Provide the [X, Y] coordinate of the cell's center where the given text is located.  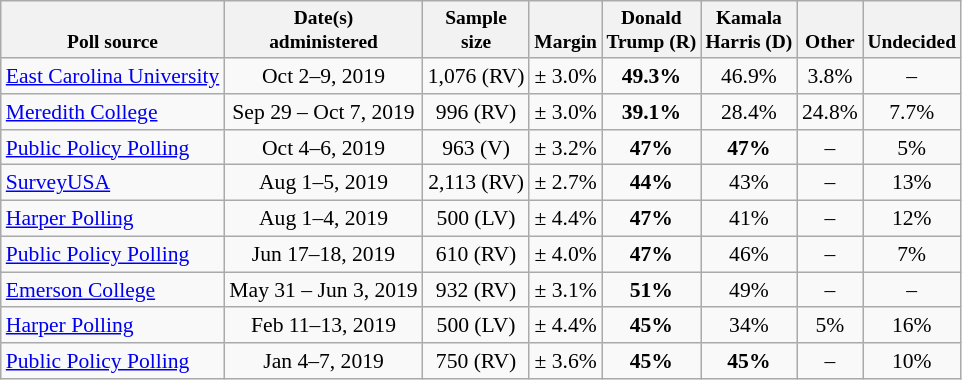
996 (RV) [476, 112]
Undecided [912, 30]
Date(s)administered [323, 30]
44% [652, 183]
DonaldTrump (R) [652, 30]
Jun 17–18, 2019 [323, 254]
41% [749, 219]
610 (RV) [476, 254]
7.7% [912, 112]
± 3.1% [565, 290]
750 (RV) [476, 361]
Oct 2–9, 2019 [323, 76]
Jan 4–7, 2019 [323, 361]
13% [912, 183]
2,113 (RV) [476, 183]
932 (RV) [476, 290]
963 (V) [476, 148]
May 31 – Jun 3, 2019 [323, 290]
Aug 1–5, 2019 [323, 183]
49.3% [652, 76]
± 3.2% [565, 148]
34% [749, 326]
7% [912, 254]
± 2.7% [565, 183]
10% [912, 361]
Sep 29 – Oct 7, 2019 [323, 112]
46.9% [749, 76]
24.8% [830, 112]
Aug 1–4, 2019 [323, 219]
Samplesize [476, 30]
Oct 4–6, 2019 [323, 148]
1,076 (RV) [476, 76]
± 3.6% [565, 361]
49% [749, 290]
± 4.0% [565, 254]
Margin [565, 30]
46% [749, 254]
SurveyUSA [113, 183]
12% [912, 219]
Emerson College [113, 290]
43% [749, 183]
Poll source [113, 30]
3.8% [830, 76]
51% [652, 290]
Other [830, 30]
28.4% [749, 112]
KamalaHarris (D) [749, 30]
Meredith College [113, 112]
Feb 11–13, 2019 [323, 326]
East Carolina University [113, 76]
39.1% [652, 112]
16% [912, 326]
